Return the [x, y] coordinate for the center point of the cell that contains the specified text.  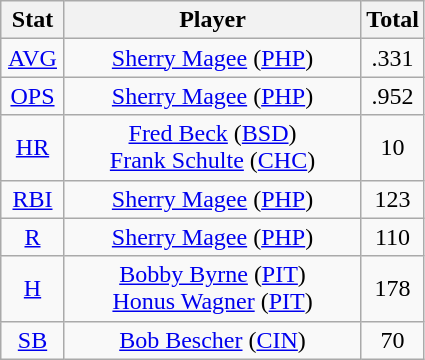
Player [212, 20]
AVG [33, 58]
178 [393, 288]
10 [393, 148]
110 [393, 237]
Bob Bescher (CIN) [212, 340]
OPS [33, 96]
.331 [393, 58]
RBI [33, 199]
R [33, 237]
SB [33, 340]
123 [393, 199]
Bobby Byrne (PIT)Honus Wagner (PIT) [212, 288]
Fred Beck (BSD)Frank Schulte (CHC) [212, 148]
Total [393, 20]
70 [393, 340]
.952 [393, 96]
Stat [33, 20]
HR [33, 148]
H [33, 288]
